Pinpoint the cell where the given text exists, returning its (X, Y) midpoint coordinate. 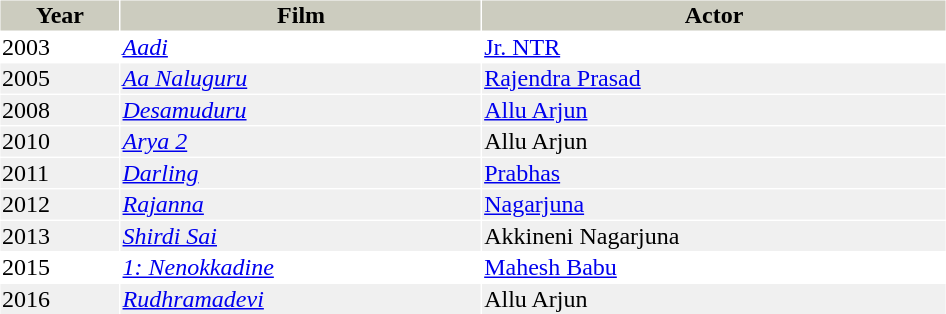
2016 (60, 299)
Actor (714, 15)
Mahesh Babu (714, 267)
Prabhas (714, 173)
2003 (60, 47)
Jr. NTR (714, 47)
2010 (60, 141)
Aa Naluguru (301, 79)
2012 (60, 205)
Desamuduru (301, 110)
Rajendra Prasad (714, 79)
Rudhramadevi (301, 299)
Akkineni Nagarjuna (714, 236)
Nagarjuna (714, 205)
Arya 2 (301, 141)
2013 (60, 236)
2008 (60, 110)
2005 (60, 79)
Year (60, 15)
Darling (301, 173)
2011 (60, 173)
Film (301, 15)
Rajanna (301, 205)
Shirdi Sai (301, 236)
1: Nenokkadine (301, 267)
Aadi (301, 47)
2015 (60, 267)
